From the cell containing the given text, extract its center point as (X, Y) coordinate. 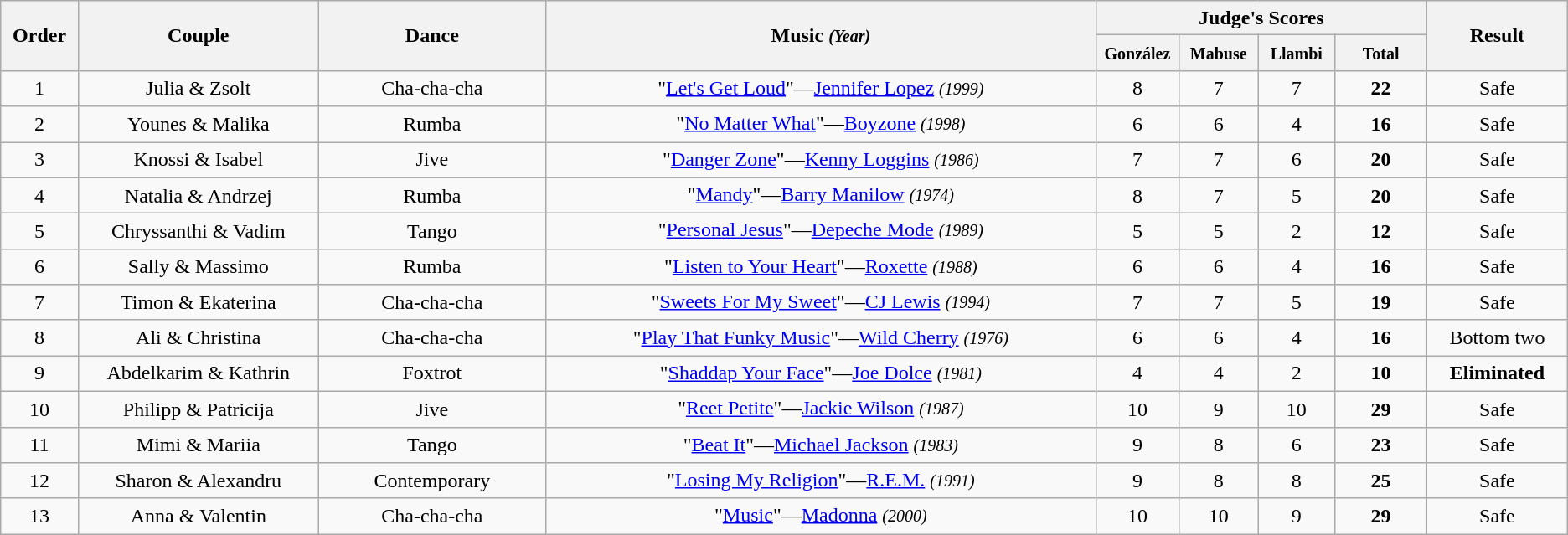
"Reet Petite"—Jackie Wilson (1987) (821, 409)
Mabuse (1219, 54)
"Sweets For My Sweet"—CJ Lewis (1994) (821, 303)
Timon & Ekaterina (198, 303)
"Personal Jesus"—Depeche Mode (1989) (821, 231)
Abdelkarim & Kathrin (198, 373)
Eliminated (1498, 373)
Younes & Malika (198, 124)
3 (40, 161)
Natalia & Andrzej (198, 196)
Result (1498, 36)
"Play That Funky Music"—Wild Cherry (1976) (821, 338)
Knossi & Isabel (198, 161)
Llambi (1297, 54)
"Beat It"—Michael Jackson (1983) (821, 445)
Contemporary (432, 481)
19 (1381, 303)
25 (1381, 481)
Dance (432, 36)
Ali & Christina (198, 338)
Sharon & Alexandru (198, 481)
"Music"—Madonna (2000) (821, 516)
Music (Year) (821, 36)
11 (40, 445)
Chryssanthi & Vadim (198, 231)
"Shaddap Your Face"—Joe Dolce (1981) (821, 373)
Anna & Valentin (198, 516)
Sally & Massimo (198, 266)
"Losing My Religion"—R.E.M. (1991) (821, 481)
Bottom two (1498, 338)
Mimi & Mariia (198, 445)
1 (40, 89)
Foxtrot (432, 373)
González (1137, 54)
Total (1381, 54)
23 (1381, 445)
"Listen to Your Heart"—Roxette (1988) (821, 266)
Order (40, 36)
Judge's Scores (1261, 18)
"No Matter What"—Boyzone (1998) (821, 124)
Julia & Zsolt (198, 89)
Couple (198, 36)
13 (40, 516)
Philipp & Patricija (198, 409)
"Mandy"—Barry Manilow (1974) (821, 196)
22 (1381, 89)
"Let's Get Loud"—Jennifer Lopez (1999) (821, 89)
"Danger Zone"—Kenny Loggins (1986) (821, 161)
